Identify which cell holds the provided text, then report its [X, Y] central coordinate. 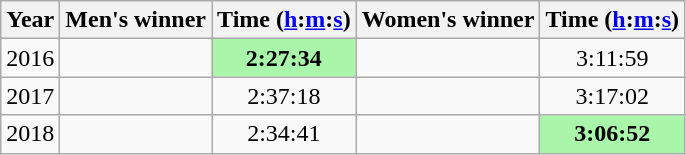
2016 [30, 58]
2017 [30, 96]
3:06:52 [612, 134]
2:34:41 [284, 134]
3:17:02 [612, 96]
Year [30, 20]
Men's winner [136, 20]
Women's winner [448, 20]
3:11:59 [612, 58]
2018 [30, 134]
2:27:34 [284, 58]
2:37:18 [284, 96]
